Scan for the cell matching the given text and deliver its [X, Y] coordinate at center. 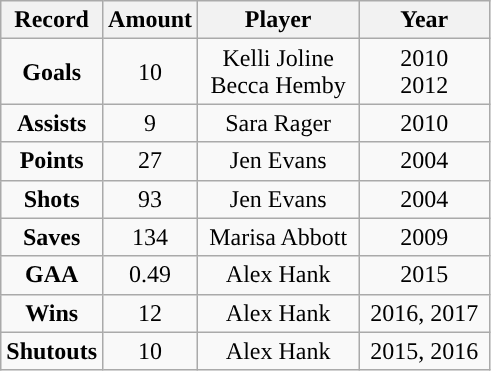
Goals [52, 72]
Shutouts [52, 351]
20102012 [424, 72]
2009 [424, 237]
Sara Rager [278, 123]
2015 [424, 275]
Marisa Abbott [278, 237]
2015, 2016 [424, 351]
134 [150, 237]
Year [424, 20]
2016, 2017 [424, 313]
0.49 [150, 275]
12 [150, 313]
Player [278, 20]
GAA [52, 275]
Amount [150, 20]
93 [150, 199]
Kelli JolineBecca Hemby [278, 72]
Points [52, 161]
Saves [52, 237]
Wins [52, 313]
27 [150, 161]
2010 [424, 123]
Shots [52, 199]
9 [150, 123]
Record [52, 20]
Assists [52, 123]
